Search for the cell housing the specified text and yield its [x, y] center coordinate. 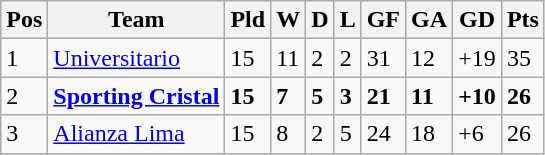
D [320, 20]
1 [24, 58]
Pos [24, 20]
+10 [478, 96]
Sporting Cristal [136, 96]
GF [383, 20]
Pts [522, 20]
31 [383, 58]
W [288, 20]
35 [522, 58]
GD [478, 20]
Team [136, 20]
18 [430, 134]
7 [288, 96]
Alianza Lima [136, 134]
+19 [478, 58]
21 [383, 96]
24 [383, 134]
Pld [248, 20]
12 [430, 58]
8 [288, 134]
Universitario [136, 58]
L [348, 20]
+6 [478, 134]
GA [430, 20]
